Pinpoint the cell where the given text exists, returning its [X, Y] midpoint coordinate. 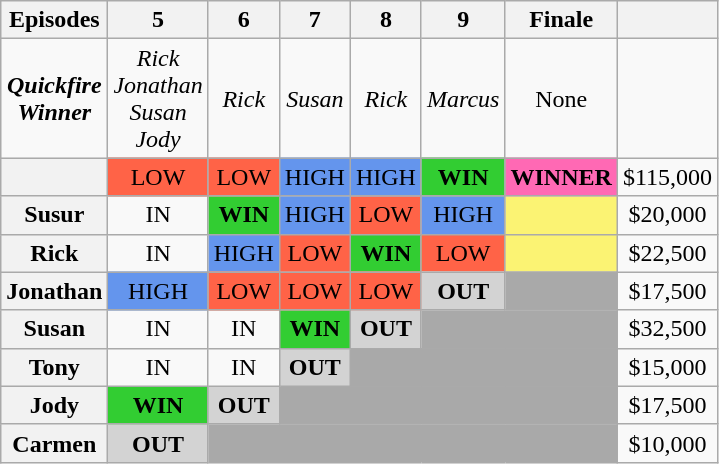
$115,000 [667, 177]
$22,500 [667, 253]
RickJonathanSusanJody [158, 98]
Tony [54, 367]
Jonathan [54, 291]
WINNER [561, 177]
Jody [54, 405]
Finale [561, 20]
None [561, 98]
$10,000 [667, 443]
QuickfireWinner [54, 98]
Carmen [54, 443]
$20,000 [667, 215]
9 [463, 20]
8 [386, 20]
Susur [54, 215]
7 [314, 20]
$15,000 [667, 367]
Marcus [463, 98]
6 [244, 20]
Episodes [54, 20]
5 [158, 20]
$32,500 [667, 329]
